Output the (x, y) coordinate of the center of the cell containing the given text.  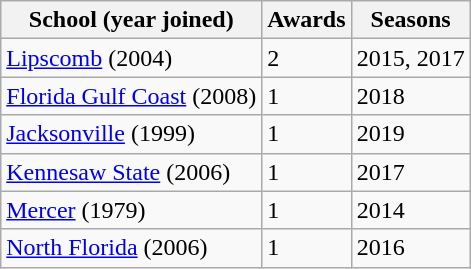
Awards (306, 20)
Lipscomb (2004) (132, 58)
2014 (410, 210)
Jacksonville (1999) (132, 134)
2015, 2017 (410, 58)
2019 (410, 134)
North Florida (2006) (132, 248)
School (year joined) (132, 20)
2017 (410, 172)
2 (306, 58)
Kennesaw State (2006) (132, 172)
2016 (410, 248)
Seasons (410, 20)
Florida Gulf Coast (2008) (132, 96)
Mercer (1979) (132, 210)
2018 (410, 96)
